Pinpoint the cell where the given text exists, returning its (X, Y) midpoint coordinate. 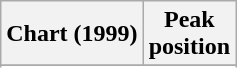
Chart (1999) (72, 34)
Peakposition (189, 34)
